Identify which cell holds the provided text, then report its [x, y] central coordinate. 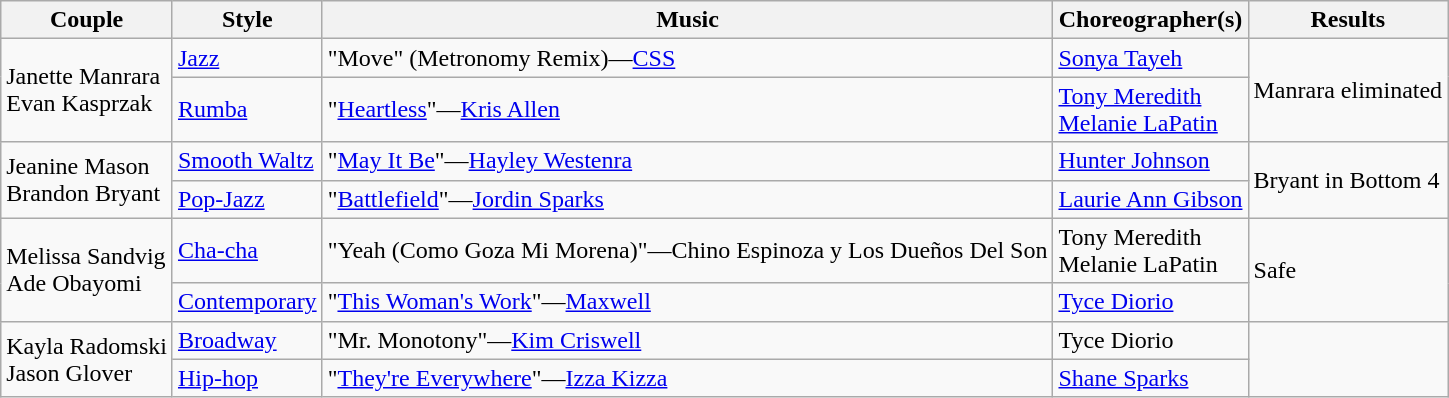
Style [247, 20]
"Heartless"—Kris Allen [688, 110]
Music [688, 20]
Contemporary [247, 302]
Smooth Waltz [247, 161]
"Move" (Metronomy Remix)—CSS [688, 58]
Laurie Ann Gibson [1150, 199]
Jeanine MasonBrandon Bryant [87, 180]
"Battlefield"—Jordin Sparks [688, 199]
"Yeah (Como Goza Mi Morena)"—Chino Espinoza y Los Dueños Del Son [688, 250]
Choreographer(s) [1150, 20]
Shane Sparks [1150, 378]
Jazz [247, 58]
Rumba [247, 110]
"This Woman's Work"—Maxwell [688, 302]
Manrara eliminated [1348, 90]
Melissa SandvigAde Obayomi [87, 270]
Broadway [247, 340]
Pop-Jazz [247, 199]
Safe [1348, 270]
Bryant in Bottom 4 [1348, 180]
Sonya Tayeh [1150, 58]
Couple [87, 20]
"Mr. Monotony"—Kim Criswell [688, 340]
Cha-cha [247, 250]
Kayla RadomskiJason Glover [87, 359]
Hip-hop [247, 378]
"They're Everywhere"—Izza Kizza [688, 378]
"May It Be"—Hayley Westenra [688, 161]
Janette ManraraEvan Kasprzak [87, 90]
Hunter Johnson [1150, 161]
Results [1348, 20]
